Scan for the cell matching the given text and deliver its [x, y] coordinate at center. 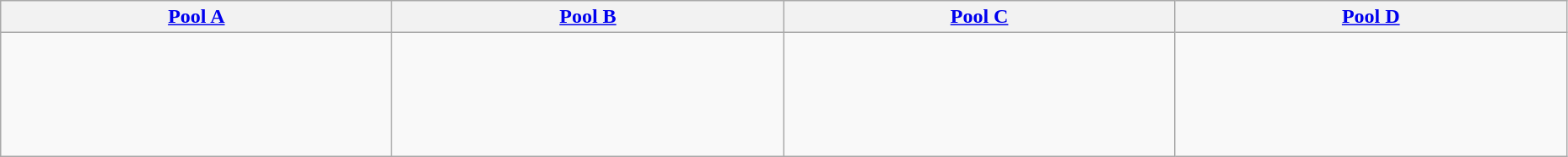
Pool A [197, 17]
Pool B [588, 17]
Pool C [979, 17]
Pool D [1371, 17]
